Scan for the cell matching the given text and deliver its [x, y] coordinate at center. 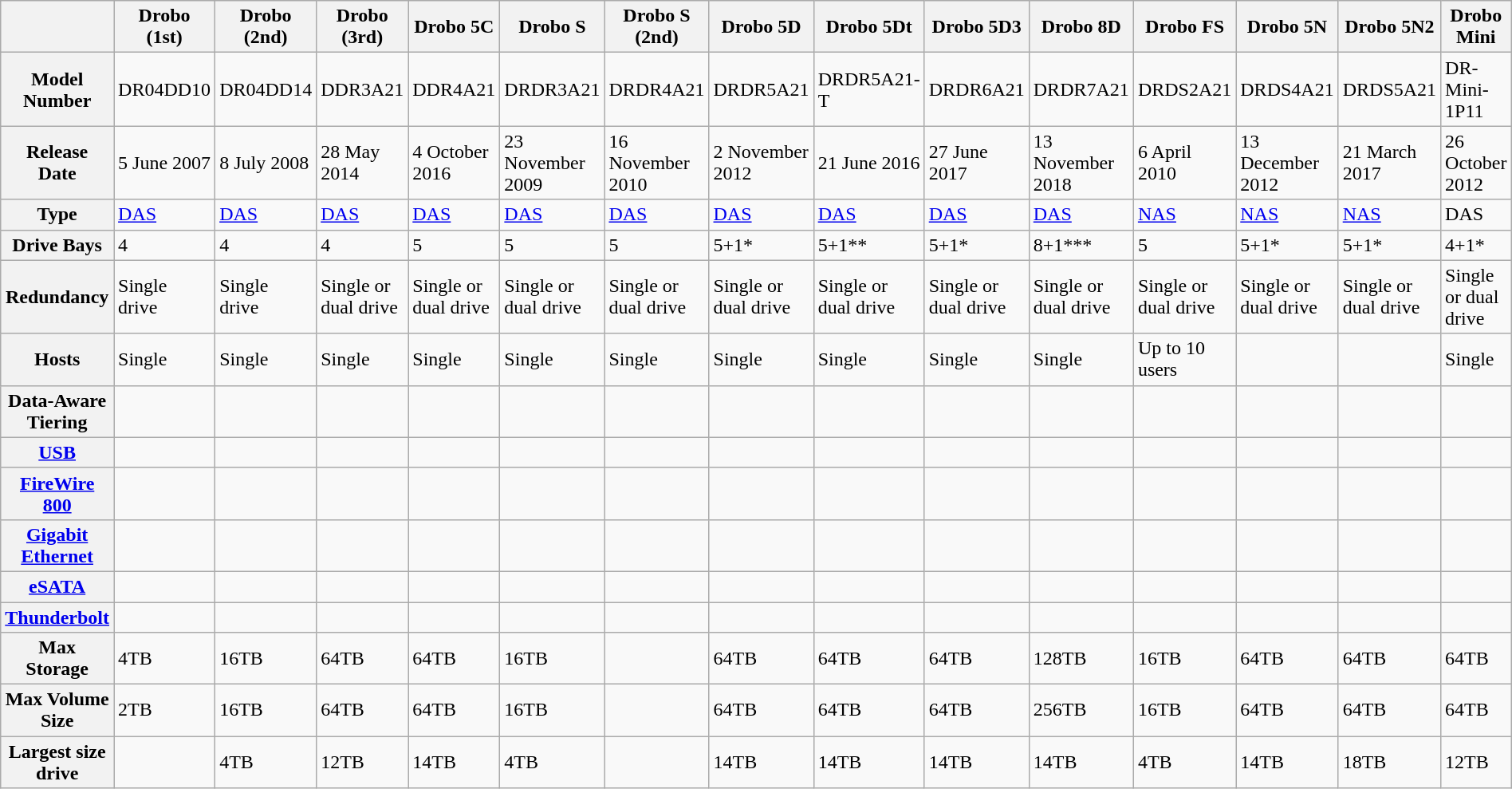
4+1* [1476, 245]
DDR3A21 [362, 89]
Release Date [57, 163]
Drobo (1st) [164, 27]
DRDS4A21 [1287, 89]
23 November 2009 [552, 163]
6 April 2010 [1184, 163]
Data-Aware Tiering [57, 412]
Drobo (2nd) [266, 27]
5+1** [869, 245]
Drobo 8D [1081, 27]
Gigabit Ethernet [57, 546]
DR-Mini-1P11 [1476, 89]
DRDR4A21 [657, 89]
DRDR5A21 [761, 89]
Drobo 5C [455, 27]
Drobo 5D [761, 27]
DR04DD10 [164, 89]
5 June 2007 [164, 163]
Max Volume Size [57, 710]
eSATA [57, 586]
26 October 2012 [1476, 163]
DRDR3A21 [552, 89]
2 November 2012 [761, 163]
DRDR5A21-T [869, 89]
8+1*** [1081, 245]
256TB [1081, 710]
USB [57, 452]
Redundancy [57, 297]
Model Number [57, 89]
Drobo FS [1184, 27]
DRDS2A21 [1184, 89]
FireWire 800 [57, 493]
4 October 2016 [455, 163]
Drobo S [552, 27]
Drobo 5Dt [869, 27]
Type [57, 215]
Drobo 5D3 [976, 27]
128TB [1081, 659]
21 June 2016 [869, 163]
28 May 2014 [362, 163]
DDR4A21 [455, 89]
DR04DD14 [266, 89]
DRDR7A21 [1081, 89]
Largest size drive [57, 763]
Drive Bays [57, 245]
Drobo Mini [1476, 27]
27 June 2017 [976, 163]
8 July 2008 [266, 163]
18TB [1389, 763]
13 November 2018 [1081, 163]
Hosts [57, 359]
DRDR6A21 [976, 89]
Drobo 5N2 [1389, 27]
Max Storage [57, 659]
Up to 10 users [1184, 359]
Drobo S (2nd) [657, 27]
Drobo 5N [1287, 27]
Thunderbolt [57, 617]
Drobo (3rd) [362, 27]
DRDS5A21 [1389, 89]
16 November 2010 [657, 163]
13 December 2012 [1287, 163]
21 March 2017 [1389, 163]
2TB [164, 710]
